Locate the cell with the specified text and output its [x, y] center coordinate. 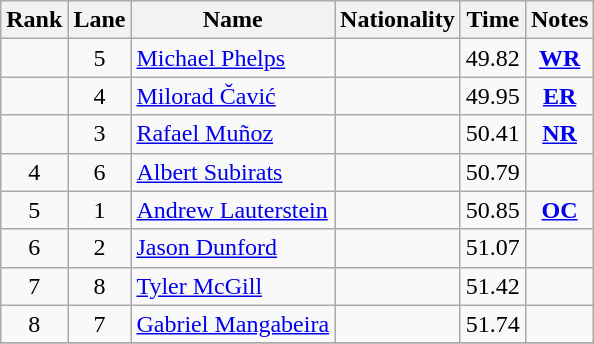
Time [492, 20]
WR [559, 58]
Milorad Čavić [233, 96]
Name [233, 20]
Albert Subirats [233, 172]
ER [559, 96]
3 [100, 134]
50.85 [492, 210]
Nationality [398, 20]
1 [100, 210]
49.82 [492, 58]
50.41 [492, 134]
OC [559, 210]
51.74 [492, 324]
Jason Dunford [233, 248]
2 [100, 248]
Michael Phelps [233, 58]
Gabriel Mangabeira [233, 324]
50.79 [492, 172]
51.42 [492, 286]
Lane [100, 20]
Tyler McGill [233, 286]
Notes [559, 20]
NR [559, 134]
Rafael Muñoz [233, 134]
Andrew Lauterstein [233, 210]
Rank [34, 20]
51.07 [492, 248]
49.95 [492, 96]
